Locate the cell with the specified text and output its [X, Y] center coordinate. 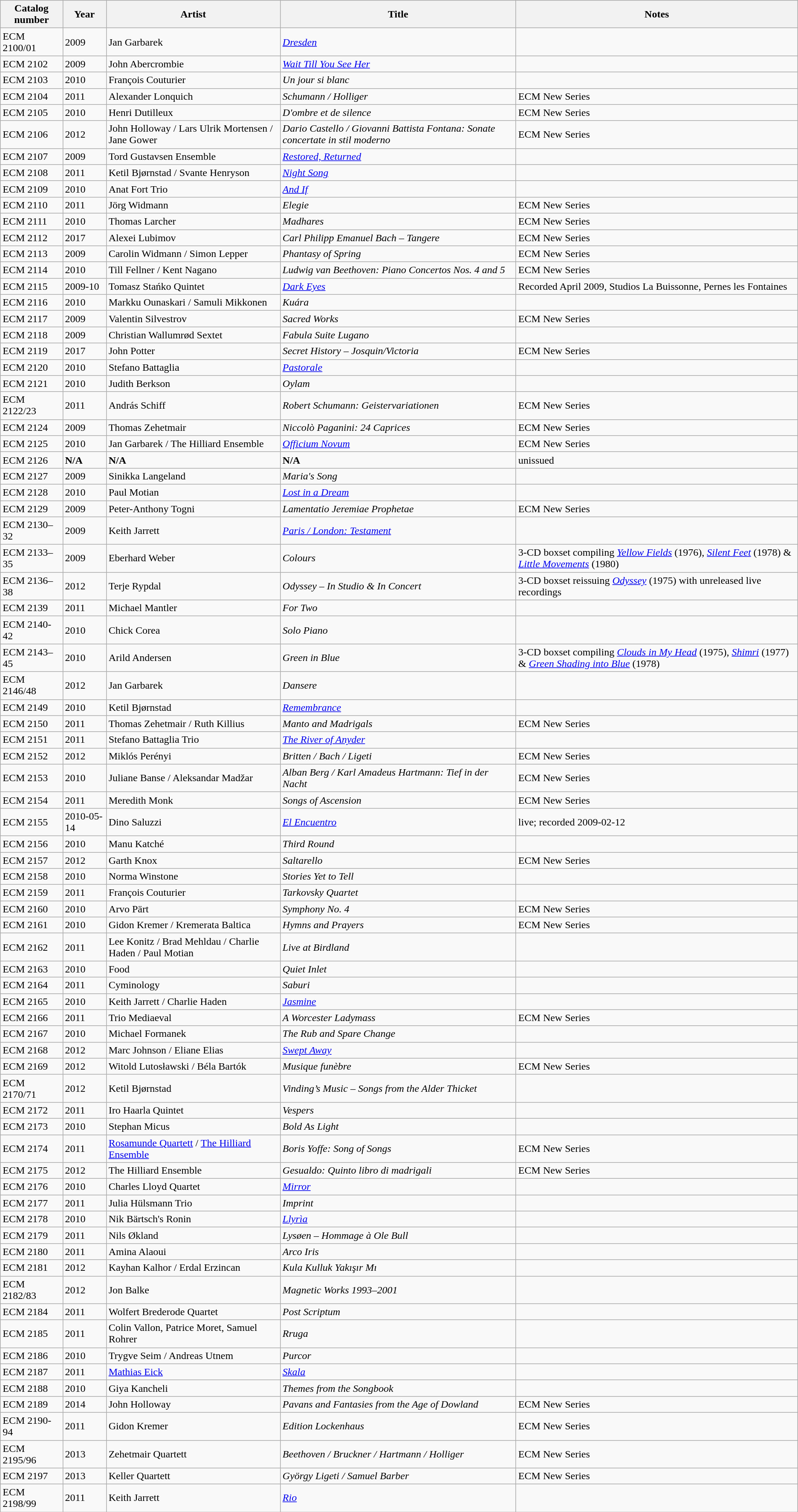
The River of Anyder [398, 740]
Paris / London: Testament [398, 531]
Witold Lutosławski / Béla Bartók [193, 1066]
ECM 2140-42 [32, 630]
ECM 2146/48 [32, 685]
Nik Bärtsch's Ronin [193, 1219]
Iro Haarla Quintet [193, 1110]
Pastorale [398, 367]
ECM 2114 [32, 270]
ECM 2180 [32, 1252]
Julia Hülsmann Trio [193, 1203]
ECM 2166 [32, 1018]
For Two [398, 608]
unissued [656, 460]
Kayhan Kalhor / Erdal Erzincan [193, 1268]
Anat Fort Trio [193, 189]
ECM 2195/96 [32, 1454]
Saburi [398, 985]
ECM 2118 [32, 335]
ECM 2102 [32, 64]
Phantasy of Spring [398, 254]
ECM 2170/71 [32, 1088]
Recorded April 2009, Studios La Buissonne, Pernes les Fontaines [656, 286]
2014 [84, 1404]
Carl Philipp Emanuel Bach – Tangere [398, 237]
Gesualdo: Quinto libro di madrigali [398, 1171]
Year [84, 14]
Jörg Widmann [193, 205]
Charles Lloyd Quartet [193, 1187]
ECM 2106 [32, 135]
ECM 2111 [32, 221]
ECM 2107 [32, 156]
Valentin Silvestrov [193, 319]
Jan Garbarek / The Hilliard Ensemble [193, 444]
ECM 2120 [32, 367]
ECM 2109 [32, 189]
Kuára [398, 303]
ECM 2174 [32, 1148]
Restored, Returned [398, 156]
Edition Lockenhaus [398, 1426]
ECM 2122/23 [32, 406]
3-CD boxset reissuing Odyssey (1975) with unreleased live recordings [656, 586]
ECM 2130–32 [32, 531]
ECM 2187 [32, 1372]
Thomas Zehetmair [193, 427]
ECM 2157 [32, 860]
Peter-Anthony Togni [193, 508]
Title [398, 14]
Henri Dutilleux [193, 113]
ECM 2100/01 [32, 42]
ECM 2129 [32, 508]
ECM 2190-94 [32, 1426]
ECM 2150 [32, 724]
ECM 2162 [32, 947]
Paul Motian [193, 492]
Lamentatio Jeremiae Prophetae [398, 508]
ECM 2152 [32, 756]
ECM 2167 [32, 1034]
Amina Alaoui [193, 1252]
ECM 2161 [32, 925]
Jasmine [398, 1001]
Robert Schumann: Geistervariationen [398, 406]
ECM 2128 [32, 492]
Live at Birdland [398, 947]
Judith Berkson [193, 384]
ECM 2172 [32, 1110]
Niccolò Paganini: 24 Caprices [398, 427]
Schumann / Holliger [398, 96]
And If [398, 189]
ECM 2121 [32, 384]
Manto and Madrigals [398, 724]
Sinikka Langeland [193, 476]
ECM 2186 [32, 1356]
ECM 2184 [32, 1312]
Arco Iris [398, 1252]
Tarkovsky Quartet [398, 893]
Lysøen – Hommage à Ole Bull [398, 1235]
Themes from the Songbook [398, 1388]
Nils Økland [193, 1235]
ECM 2133–35 [32, 558]
Post Scriptum [398, 1312]
The Hilliard Ensemble [193, 1171]
Arild Andersen [193, 658]
Lee Konitz / Brad Mehldau / Charlie Haden / Paul Motian [193, 947]
Rio [398, 1498]
Ludwig van Beethoven: Piano Concertos Nos. 4 and 5 [398, 270]
ECM 2178 [32, 1219]
Green in Blue [398, 658]
Tord Gustavsen Ensemble [193, 156]
Miklós Perényi [193, 756]
ECM 2198/99 [32, 1498]
ECM 2169 [32, 1066]
Songs of Ascension [398, 800]
Jon Balke [193, 1290]
ECM 2181 [32, 1268]
Pavans and Fantasies from the Age of Dowland [398, 1404]
Eberhard Weber [193, 558]
Trio Mediaeval [193, 1018]
Dresden [398, 42]
Chick Corea [193, 630]
ECM 2155 [32, 822]
ECM 2159 [32, 893]
ECM 2136–38 [32, 586]
ECM 2104 [32, 96]
Skala [398, 1372]
ECM 2168 [32, 1050]
Michael Mantler [193, 608]
Artist [193, 14]
John Holloway [193, 1404]
ECM 2105 [32, 113]
Llyrìa [398, 1219]
Stories Yet to Tell [398, 877]
Ketil Bjørnstad / Svante Henryson [193, 173]
ECM 2103 [32, 80]
ECM 2108 [32, 173]
Maria's Song [398, 476]
ECM 2173 [32, 1126]
ECM 2188 [32, 1388]
Oylam [398, 384]
ECM 2124 [32, 427]
Mirror [398, 1187]
Catalog number [32, 14]
ECM 2189 [32, 1404]
Thomas Larcher [193, 221]
András Schiff [193, 406]
Colin Vallon, Patrice Moret, Samuel Rohrer [193, 1334]
Dansere [398, 685]
Terje Rypdal [193, 586]
ECM 2160 [32, 909]
Meredith Monk [193, 800]
ECM 2164 [32, 985]
ECM 2113 [32, 254]
Kula Kulluk Yakışır Mı [398, 1268]
Till Fellner / Kent Nagano [193, 270]
ECM 2125 [32, 444]
Trygve Seim / Andreas Utnem [193, 1356]
ECM 2126 [32, 460]
ECM 2112 [32, 237]
Arvo Pärt [193, 909]
Bold As Light [398, 1126]
ECM 2156 [32, 844]
ECM 2154 [32, 800]
Keller Quartett [193, 1476]
Saltarello [398, 860]
live; recorded 2009-02-12 [656, 822]
Carolin Widmann / Simon Lepper [193, 254]
ECM 2179 [32, 1235]
Lost in a Dream [398, 492]
ECM 2175 [32, 1171]
Zehetmair Quartett [193, 1454]
ECM 2163 [32, 969]
Notes [656, 14]
Garth Knox [193, 860]
Gidon Kremer / Kremerata Baltica [193, 925]
Elegie [398, 205]
A Worcester Ladymass [398, 1018]
Britten / Bach / Ligeti [398, 756]
Thomas Zehetmair / Ruth Killius [193, 724]
ECM 2153 [32, 778]
Solo Piano [398, 630]
ECM 2151 [32, 740]
György Ligeti / Samuel Barber [398, 1476]
Alexander Lonquich [193, 96]
ECM 2177 [32, 1203]
Gidon Kremer [193, 1426]
ECM 2149 [32, 707]
Night Song [398, 173]
ECM 2158 [32, 877]
Purcor [398, 1356]
El Encuentro [398, 822]
Marc Johnson / Eliane Elias [193, 1050]
Magnetic Works 1993–2001 [398, 1290]
Sacred Works [398, 319]
Stephan Micus [193, 1126]
Stefano Battaglia [193, 367]
ECM 2176 [32, 1187]
Juliane Banse / Aleksandar Madžar [193, 778]
Fabula Suite Lugano [398, 335]
Dario Castello / Giovanni Battista Fontana: Sonate concertate in stil moderno [398, 135]
2010-05-14 [84, 822]
ECM 2117 [32, 319]
Alban Berg / Karl Amadeus Hartmann: Tief in der Nacht [398, 778]
Manu Katché [193, 844]
Vinding’s Music – Songs from the Alder Thicket [398, 1088]
Madhares [398, 221]
Boris Yoffe: Song of Songs [398, 1148]
Food [193, 969]
ECM 2139 [32, 608]
Vespers [398, 1110]
Wait Till You See Her [398, 64]
Un jour si blanc [398, 80]
2009-10 [84, 286]
John Holloway / Lars Ulrik Mortensen / Jane Gower [193, 135]
Colours [398, 558]
Swept Away [398, 1050]
Quiet Inlet [398, 969]
John Potter [193, 351]
Michael Formanek [193, 1034]
ECM 2110 [32, 205]
Wolfert Brederode Quartet [193, 1312]
Norma Winstone [193, 877]
Mathias Eick [193, 1372]
Rruga [398, 1334]
Officium Novum [398, 444]
Odyssey – In Studio & In Concert [398, 586]
ECM 2119 [32, 351]
Keith Jarrett / Charlie Haden [193, 1001]
Dark Eyes [398, 286]
Cyminology [193, 985]
John Abercrombie [193, 64]
Christian Wallumrød Sextet [193, 335]
ECM 2115 [32, 286]
ECM 2197 [32, 1476]
Symphony No. 4 [398, 909]
Dino Saluzzi [193, 822]
3-CD boxset compiling Clouds in My Head (1975), Shimri (1977) & Green Shading into Blue (1978) [656, 658]
ECM 2143–45 [32, 658]
ECM 2165 [32, 1001]
ECM 2185 [32, 1334]
Imprint [398, 1203]
Musique funèbre [398, 1066]
3-CD boxset compiling Yellow Fields (1976), Silent Feet (1978) & Little Movements (1980) [656, 558]
D'ombre et de silence [398, 113]
Remembrance [398, 707]
ECM 2116 [32, 303]
Stefano Battaglia Trio [193, 740]
Hymns and Prayers [398, 925]
Giya Kancheli [193, 1388]
Alexei Lubimov [193, 237]
ECM 2127 [32, 476]
ECM 2182/83 [32, 1290]
Third Round [398, 844]
Beethoven / Bruckner / Hartmann / Holliger [398, 1454]
Markku Ounaskari / Samuli Mikkonen [193, 303]
The Rub and Spare Change [398, 1034]
Tomasz Stańko Quintet [193, 286]
Secret History – Josquin/Victoria [398, 351]
Rosamunde Quartett / The Hilliard Ensemble [193, 1148]
